Find where the given text appears and provide that cell's center as (X, Y) coordinate. 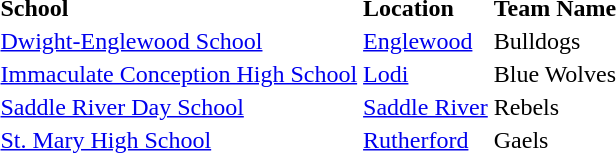
Englewood (426, 41)
Saddle River (426, 107)
Lodi (426, 74)
